For the text-containing cell, return its midpoint in (X, Y) coordinate format. 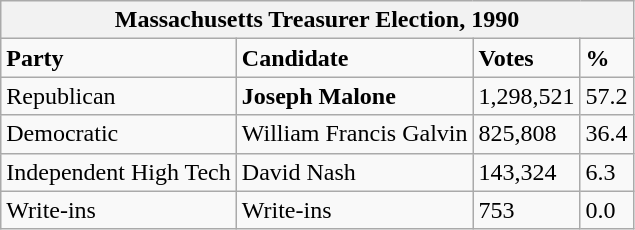
0.0 (606, 210)
Republican (119, 96)
Independent High Tech (119, 172)
753 (526, 210)
6.3 (606, 172)
Candidate (354, 58)
Votes (526, 58)
% (606, 58)
143,324 (526, 172)
Massachusetts Treasurer Election, 1990 (317, 20)
Democratic (119, 134)
William Francis Galvin (354, 134)
57.2 (606, 96)
Joseph Malone (354, 96)
36.4 (606, 134)
Party (119, 58)
825,808 (526, 134)
1,298,521 (526, 96)
David Nash (354, 172)
